Extract the (X, Y) coordinate from the center of the cell holding the provided text.  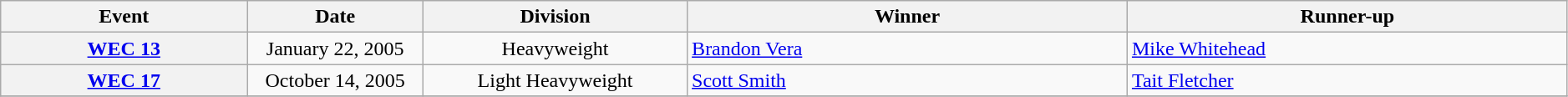
Event (124, 17)
Scott Smith (907, 80)
January 22, 2005 (336, 48)
WEC 13 (124, 48)
Division (556, 17)
Heavyweight (556, 48)
Date (336, 17)
Light Heavyweight (556, 80)
WEC 17 (124, 80)
Tait Fletcher (1347, 80)
Runner-up (1347, 17)
Winner (907, 17)
Mike Whitehead (1347, 48)
Brandon Vera (907, 48)
October 14, 2005 (336, 80)
